Determine the (X, Y) coordinate at the center of the cell enclosing the given text.  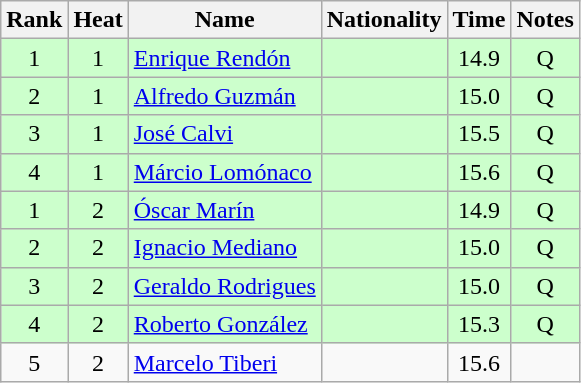
Márcio Lomónaco (224, 172)
José Calvi (224, 134)
Ignacio Mediano (224, 248)
Heat (98, 20)
Name (224, 20)
Óscar Marín (224, 210)
15.3 (479, 324)
Geraldo Rodrigues (224, 286)
5 (34, 362)
Marcelo Tiberi (224, 362)
Enrique Rendón (224, 58)
Roberto González (224, 324)
15.5 (479, 134)
Alfredo Guzmán (224, 96)
Time (479, 20)
Nationality (384, 20)
Notes (545, 20)
Rank (34, 20)
